Return the (x, y) coordinate for the center point of the cell that contains the specified text.  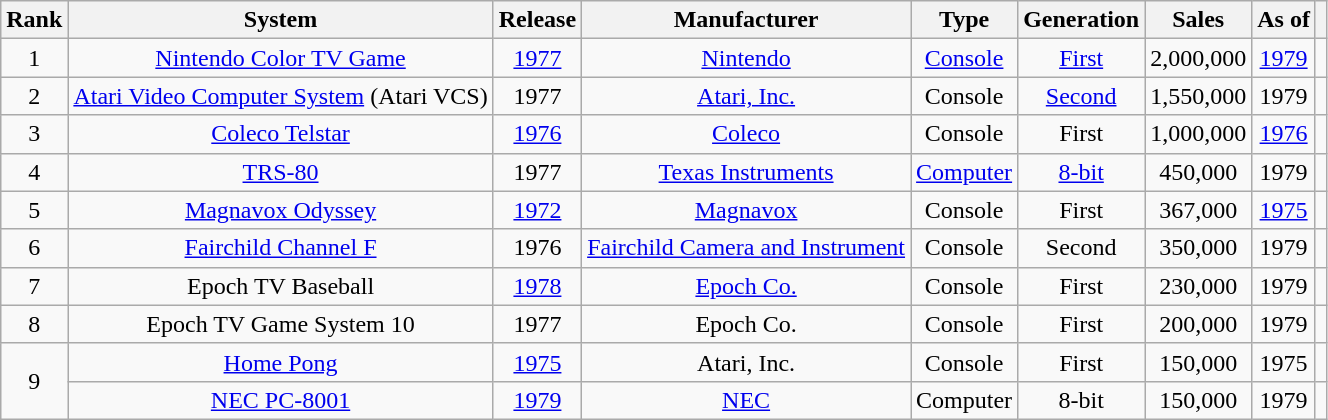
Sales (1198, 20)
Epoch TV Baseball (280, 286)
Fairchild Camera and Instrument (746, 248)
NEC (746, 400)
TRS-80 (280, 172)
Type (964, 20)
Coleco Telstar (280, 134)
Coleco (746, 134)
6 (34, 248)
367,000 (1198, 210)
1,000,000 (1198, 134)
350,000 (1198, 248)
8 (34, 324)
1978 (537, 286)
450,000 (1198, 172)
1972 (537, 210)
Generation (1082, 20)
9 (34, 381)
3 (34, 134)
Rank (34, 20)
5 (34, 210)
230,000 (1198, 286)
Nintendo (746, 58)
Release (537, 20)
NEC PC-8001 (280, 400)
4 (34, 172)
Magnavox Odyssey (280, 210)
1 (34, 58)
Texas Instruments (746, 172)
System (280, 20)
Magnavox (746, 210)
Nintendo Color TV Game (280, 58)
1,550,000 (1198, 96)
As of (1284, 20)
2 (34, 96)
2,000,000 (1198, 58)
Manufacturer (746, 20)
Epoch TV Game System 10 (280, 324)
7 (34, 286)
Atari Video Computer System (Atari VCS) (280, 96)
Home Pong (280, 362)
Fairchild Channel F (280, 248)
200,000 (1198, 324)
